Determine the (X, Y) coordinate at the center of the cell enclosing the given text.  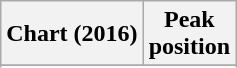
Chart (2016) (72, 34)
Peakposition (189, 34)
